Pinpoint the cell where the given text exists, returning its [x, y] midpoint coordinate. 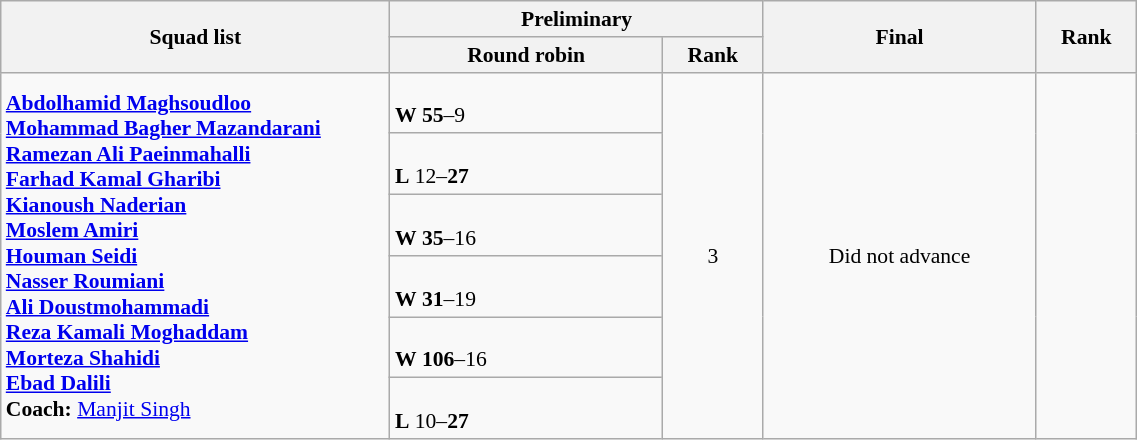
W 31–19 [526, 286]
W 55–9 [526, 102]
L 12–27 [526, 164]
W 106–16 [526, 348]
Squad list [196, 36]
Round robin [526, 55]
Final [899, 36]
3 [712, 256]
Preliminary [576, 19]
W 35–16 [526, 226]
L 10–27 [526, 408]
Did not advance [899, 256]
